For the text-containing cell, return its midpoint in [X, Y] coordinate format. 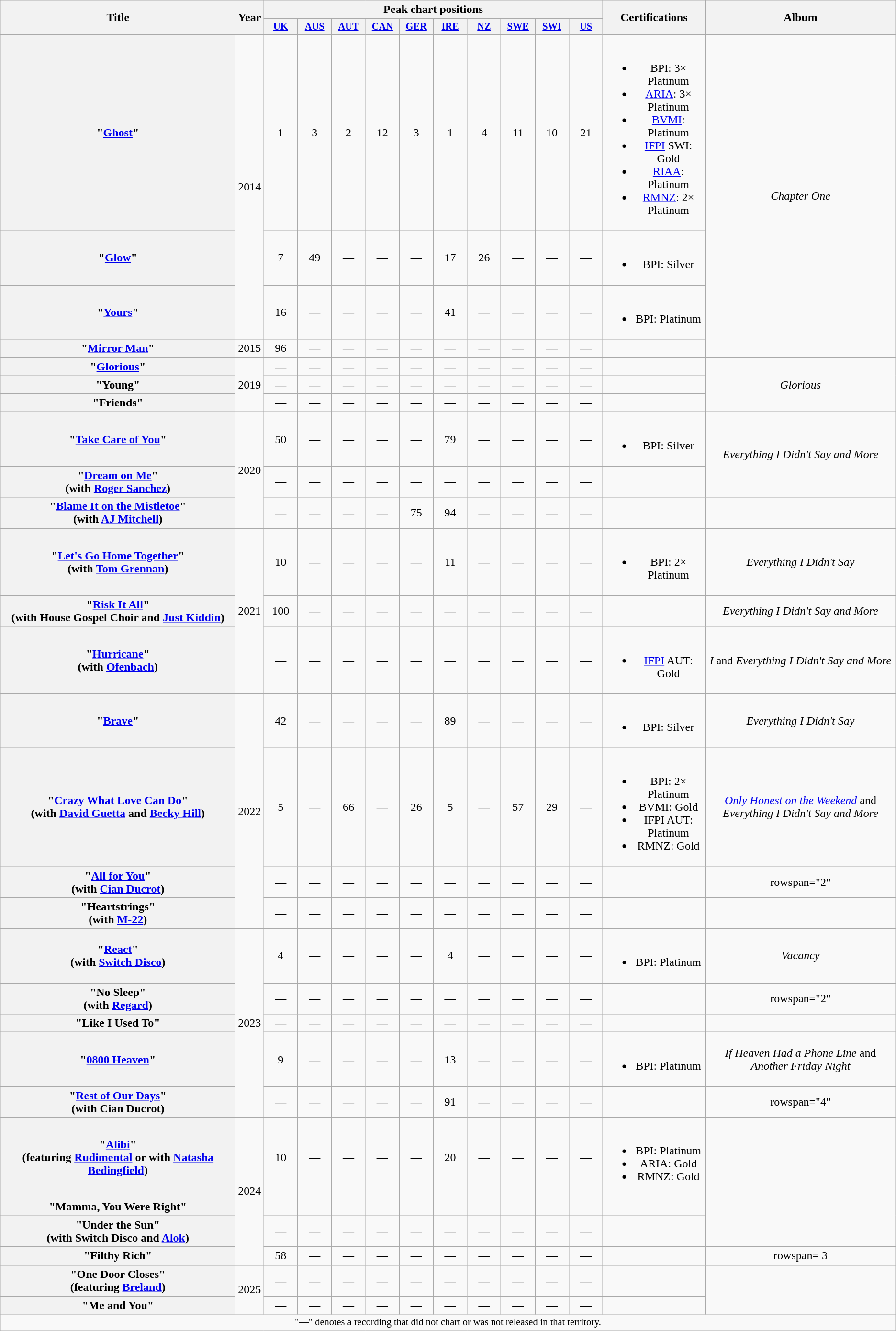
89 [450, 721]
94 [450, 513]
"Glow" [118, 258]
42 [280, 721]
2024 [250, 1191]
"Yours" [118, 312]
rowspan="4" [801, 1102]
2 [348, 133]
"Risk It All"(with House Gospel Choir and Just Kiddin) [118, 611]
If Heaven Had a Phone Line and Another Friday Night [801, 1060]
13 [450, 1060]
91 [450, 1102]
9 [280, 1060]
IRE [450, 27]
"Mirror Man" [118, 348]
Album [801, 18]
12 [382, 133]
41 [450, 312]
UK [280, 27]
"Let's Go Home Together"(with Tom Grennan) [118, 562]
GER [416, 27]
"Friends" [118, 403]
Glorious [801, 385]
"Dream on Me"(with Roger Sanchez) [118, 481]
"Me and You" [118, 1305]
Vacancy [801, 956]
49 [315, 258]
SWE [518, 27]
Only Honest on the Weekend and Everything I Didn't Say and More [801, 807]
Certifications [654, 18]
"Glorious" [118, 367]
IFPI AUT: Gold [654, 660]
BPI: PlatinumARIA: GoldRMNZ: Gold [654, 1157]
2014 [250, 187]
"Brave" [118, 721]
2015 [250, 348]
"Blame It on the Mistletoe"(with AJ Mitchell) [118, 513]
rowspan= 3 [801, 1256]
17 [450, 258]
20 [450, 1157]
"Hurricane"(with Ofenbach) [118, 660]
"Heartstrings"(with M-22) [118, 913]
16 [280, 312]
2025 [250, 1289]
79 [450, 439]
100 [280, 611]
"Young" [118, 385]
CAN [382, 27]
"Mamma, You Were Right" [118, 1207]
SWI [552, 27]
29 [552, 807]
75 [416, 513]
Peak chart positions [434, 10]
2021 [250, 611]
"Take Care of You" [118, 439]
96 [280, 348]
"All for You"(with Cian Ducrot) [118, 882]
"No Sleep"(with Regard) [118, 998]
"Ghost" [118, 133]
"Under the Sun"(with Switch Disco and Alok) [118, 1231]
I and Everything I Didn't Say and More [801, 660]
2022 [250, 811]
57 [518, 807]
2019 [250, 385]
BPI: 3× PlatinumARIA: 3× PlatinumBVMI: PlatinumIFPI SWI: GoldRIAA: PlatinumRMNZ: 2× Platinum [654, 133]
66 [348, 807]
BPI: 2× Platinum [654, 562]
US [586, 27]
"Crazy What Love Can Do"(with David Guetta and Becky Hill) [118, 807]
50 [280, 439]
7 [280, 258]
2023 [250, 1023]
"—" denotes a recording that did not chart or was not released in that territory. [448, 1322]
"React"(with Switch Disco) [118, 956]
"Filthy Rich" [118, 1256]
"0800 Heaven" [118, 1060]
AUS [315, 27]
"One Door Closes"(featuring Breland) [118, 1281]
"Rest of Our Days"(with Cian Ducrot) [118, 1102]
Chapter One [801, 196]
"Alibi"(featuring Rudimental or with Natasha Bedingfield) [118, 1157]
Title [118, 18]
2020 [250, 470]
BPI: 2× PlatinumBVMI: GoldIFPI AUT: PlatinumRMNZ: Gold [654, 807]
Year [250, 18]
"Like I Used To" [118, 1023]
AUT [348, 27]
21 [586, 133]
NZ [484, 27]
58 [280, 1256]
